Detect which cell encompasses the target text, then output its (x, y) center coordinate. 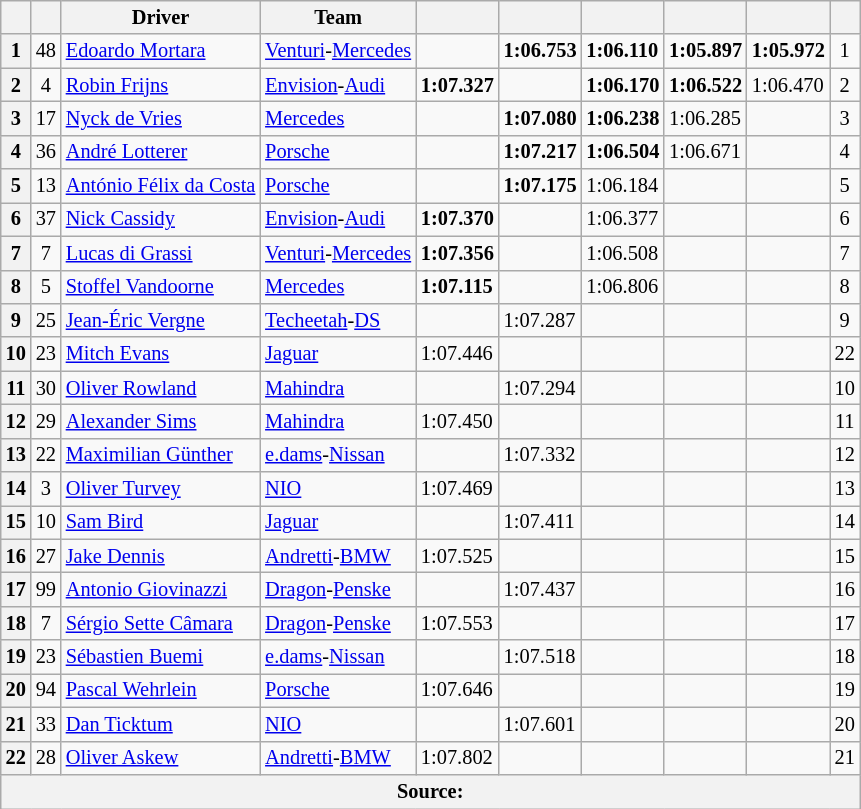
Dan Ticktum (160, 724)
Oliver Turvey (160, 489)
1:07.175 (540, 186)
1:07.115 (458, 287)
1:06.508 (622, 253)
Lucas di Grassi (160, 253)
1:07.601 (540, 724)
1:07.646 (458, 690)
94 (46, 690)
Source: (430, 791)
1:07.553 (458, 623)
1:07.446 (458, 354)
1:07.294 (540, 388)
Maximilian Günther (160, 455)
Sam Bird (160, 522)
André Lotterer (160, 152)
30 (46, 388)
27 (46, 556)
Robin Frijns (160, 85)
1:07.437 (540, 589)
33 (46, 724)
1:07.525 (458, 556)
Oliver Rowland (160, 388)
1:05.897 (706, 51)
1:06.377 (622, 219)
1:06.806 (622, 287)
37 (46, 219)
1:07.518 (540, 657)
1:07.080 (540, 118)
Techeetah-DS (338, 320)
1:07.370 (458, 219)
1:06.285 (706, 118)
Jake Dennis (160, 556)
Sérgio Sette Câmara (160, 623)
1:06.170 (622, 85)
Driver (160, 17)
1:06.671 (706, 152)
48 (46, 51)
Edoardo Mortara (160, 51)
1:07.802 (458, 758)
Team (338, 17)
1:07.217 (540, 152)
Nyck de Vries (160, 118)
1:07.356 (458, 253)
Sébastien Buemi (160, 657)
Mitch Evans (160, 354)
1:07.332 (540, 455)
António Félix da Costa (160, 186)
25 (46, 320)
1:07.469 (458, 489)
1:06.753 (540, 51)
1:06.110 (622, 51)
1:05.972 (788, 51)
Oliver Askew (160, 758)
28 (46, 758)
Stoffel Vandoorne (160, 287)
1:06.504 (622, 152)
Nick Cassidy (160, 219)
1:07.327 (458, 85)
36 (46, 152)
Alexander Sims (160, 421)
1:07.450 (458, 421)
Antonio Giovinazzi (160, 589)
1:06.238 (622, 118)
99 (46, 589)
Pascal Wehrlein (160, 690)
1:06.184 (622, 186)
1:06.470 (788, 85)
1:07.411 (540, 522)
Jean-Éric Vergne (160, 320)
29 (46, 421)
1:06.522 (706, 85)
1:07.287 (540, 320)
